Return the (X, Y) coordinate for the center point of the cell that contains the specified text.  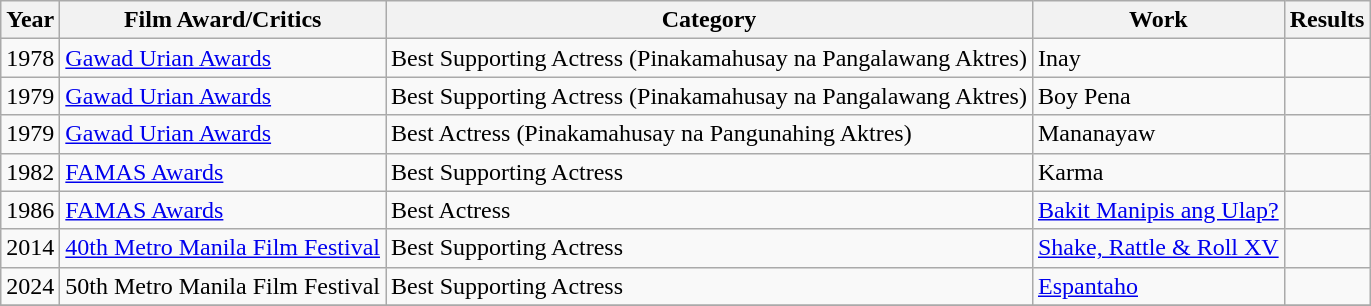
Karma (1158, 172)
Shake, Rattle & Roll XV (1158, 248)
Year (30, 20)
Boy Pena (1158, 96)
2014 (30, 248)
1978 (30, 58)
Results (1327, 20)
1986 (30, 210)
50th Metro Manila Film Festival (223, 286)
Inay (1158, 58)
40th Metro Manila Film Festival (223, 248)
Film Award/Critics (223, 20)
Best Actress (Pinakamahusay na Pangunahing Aktres) (710, 134)
Mananayaw (1158, 134)
Category (710, 20)
Work (1158, 20)
Best Actress (710, 210)
2024 (30, 286)
1982 (30, 172)
Espantaho (1158, 286)
Bakit Manipis ang Ulap? (1158, 210)
